From the cell containing the given text, extract its center point as (X, Y) coordinate. 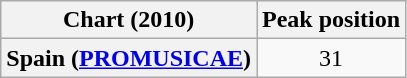
Chart (2010) (129, 20)
Peak position (332, 20)
Spain (PROMUSICAE) (129, 58)
31 (332, 58)
